Scan for the cell matching the given text and deliver its (x, y) coordinate at center. 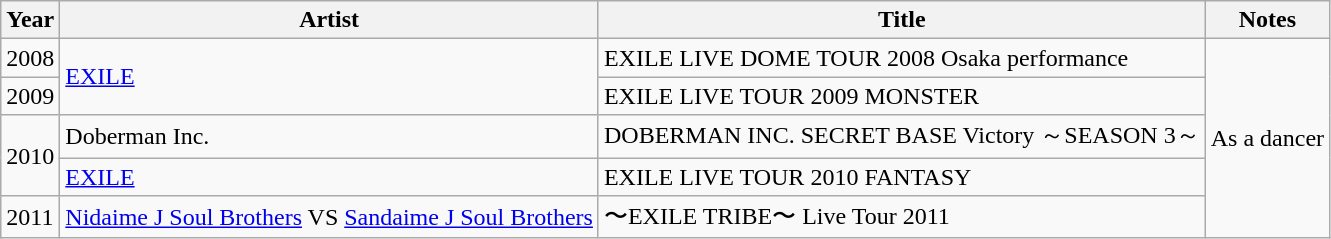
Doberman Inc. (330, 136)
Title (902, 20)
Artist (330, 20)
EXILE LIVE TOUR 2009 MONSTER (902, 96)
2011 (30, 218)
EXILE LIVE DOME TOUR 2008 Osaka performance (902, 58)
2009 (30, 96)
〜EXILE TRIBE〜 Live Tour 2011 (902, 218)
2010 (30, 156)
Notes (1267, 20)
2008 (30, 58)
Nidaime J Soul Brothers VS Sandaime J Soul Brothers (330, 218)
DOBERMAN INC. SECRET BASE Victory ～SEASON 3～ (902, 136)
Year (30, 20)
EXILE LIVE TOUR 2010 FANTASY (902, 177)
As a dancer (1267, 138)
